Provide the [X, Y] coordinate of the cell's center where the given text is located.  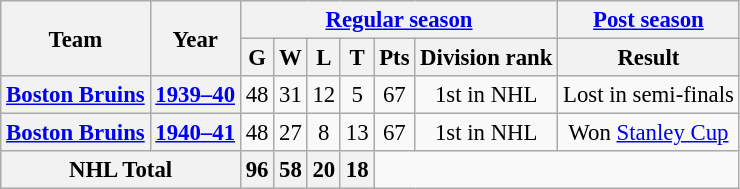
Lost in semi-finals [648, 95]
Pts [394, 58]
W [290, 58]
5 [356, 95]
Regular season [398, 20]
Year [195, 38]
96 [256, 170]
NHL Total [121, 170]
31 [290, 95]
58 [290, 170]
18 [356, 170]
Division rank [486, 58]
G [256, 58]
Won Stanley Cup [648, 133]
T [356, 58]
Team [76, 38]
1939–40 [195, 95]
8 [324, 133]
Post season [648, 20]
1940–41 [195, 133]
L [324, 58]
20 [324, 170]
27 [290, 133]
Result [648, 58]
12 [324, 95]
13 [356, 133]
